Find where the given text appears and provide that cell's center as (x, y) coordinate. 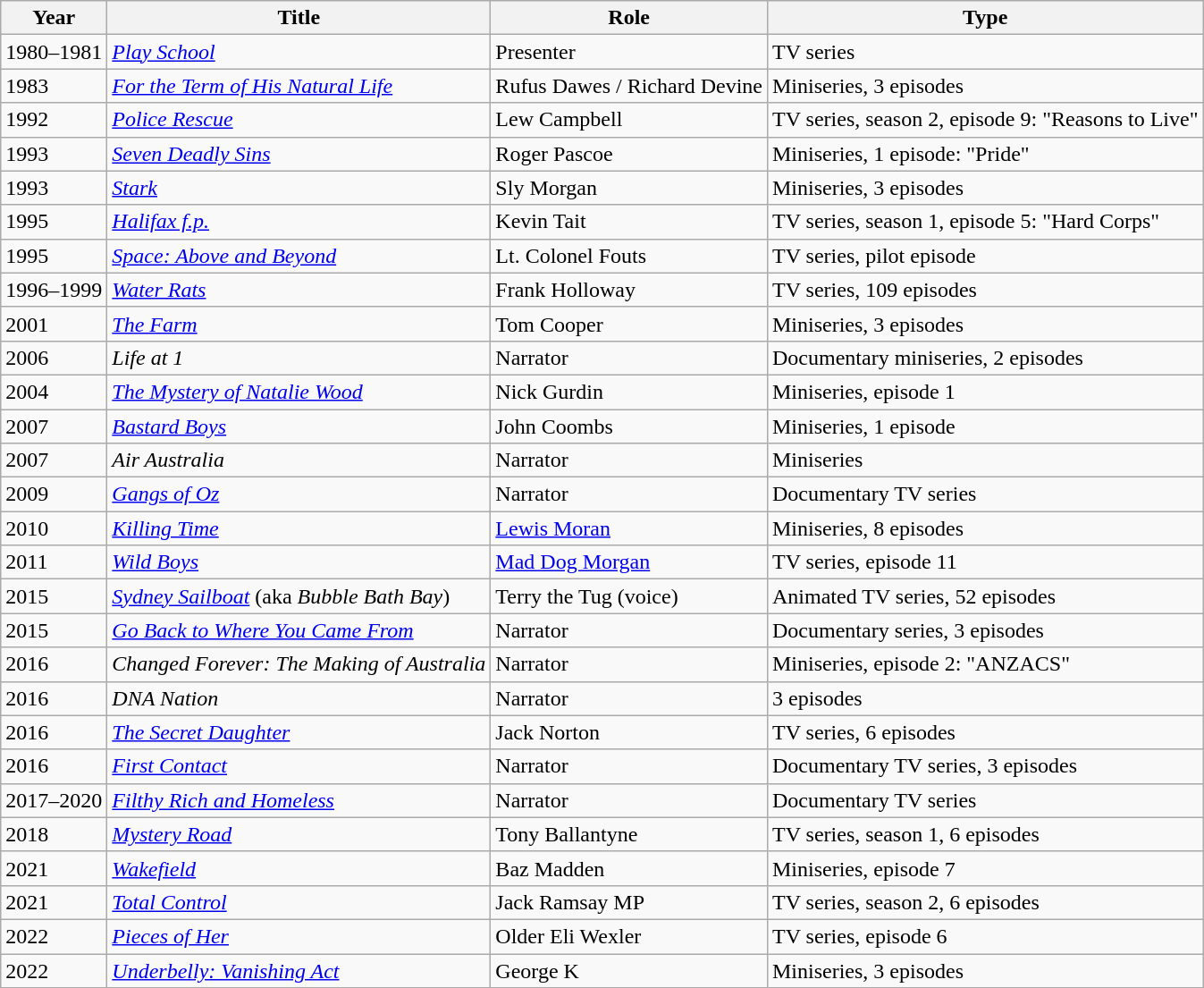
1996–1999 (54, 290)
Space: Above and Beyond (299, 256)
Changed Forever: The Making of Australia (299, 664)
Sly Morgan (629, 188)
TV series, 6 episodes (985, 732)
Jack Norton (629, 732)
Water Rats (299, 290)
Mystery Road (299, 834)
Lew Campbell (629, 120)
Documentary TV series, 3 episodes (985, 766)
Title (299, 18)
Kevin Tait (629, 222)
Older Eli Wexler (629, 936)
Roger Pascoe (629, 154)
1980–1981 (54, 52)
Bastard Boys (299, 426)
TV series, pilot episode (985, 256)
2017–2020 (54, 800)
Tom Cooper (629, 324)
Wild Boys (299, 562)
Lt. Colonel Fouts (629, 256)
Life at 1 (299, 358)
Lewis Moran (629, 528)
Nick Gurdin (629, 392)
2004 (54, 392)
John Coombs (629, 426)
Type (985, 18)
Role (629, 18)
TV series, episode 6 (985, 936)
2011 (54, 562)
Filthy Rich and Homeless (299, 800)
TV series, season 2, episode 9: "Reasons to Live" (985, 120)
Year (54, 18)
Sydney Sailboat (aka Bubble Bath Bay) (299, 596)
Miniseries (985, 460)
Play School (299, 52)
Frank Holloway (629, 290)
Miniseries, episode 1 (985, 392)
First Contact (299, 766)
2009 (54, 494)
Pieces of Her (299, 936)
Mad Dog Morgan (629, 562)
Killing Time (299, 528)
Miniseries, episode 2: "ANZACS" (985, 664)
Stark (299, 188)
Go Back to Where You Came From (299, 630)
Presenter (629, 52)
3 episodes (985, 698)
Halifax f.p. (299, 222)
Wakefield (299, 868)
George K (629, 970)
The Mystery of Natalie Wood (299, 392)
Documentary series, 3 episodes (985, 630)
Air Australia (299, 460)
2018 (54, 834)
2001 (54, 324)
TV series (985, 52)
Police Rescue (299, 120)
For the Term of His Natural Life (299, 86)
1992 (54, 120)
TV series, season 1, episode 5: "Hard Corps" (985, 222)
The Farm (299, 324)
The Secret Daughter (299, 732)
Miniseries, 8 episodes (985, 528)
Miniseries, episode 7 (985, 868)
Rufus Dawes / Richard Devine (629, 86)
2010 (54, 528)
1983 (54, 86)
Total Control (299, 902)
TV series, season 1, 6 episodes (985, 834)
Terry the Tug (voice) (629, 596)
Seven Deadly Sins (299, 154)
TV series, season 2, 6 episodes (985, 902)
Gangs of Oz (299, 494)
Tony Ballantyne (629, 834)
Baz Madden (629, 868)
Jack Ramsay MP (629, 902)
Miniseries, 1 episode: "Pride" (985, 154)
TV series, 109 episodes (985, 290)
Underbelly: Vanishing Act (299, 970)
2006 (54, 358)
Miniseries, 1 episode (985, 426)
Animated TV series, 52 episodes (985, 596)
DNA Nation (299, 698)
TV series, episode 11 (985, 562)
Documentary miniseries, 2 episodes (985, 358)
